Return [x, y] of the center of cell containing provided text 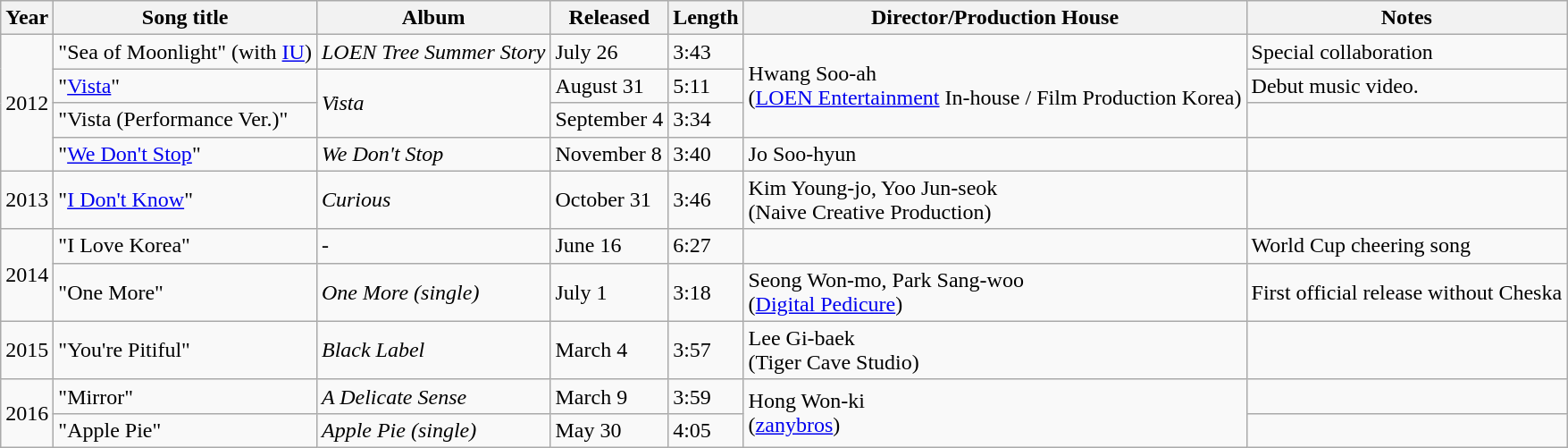
3:43 [706, 52]
Notes [1406, 18]
Hong Won-ki(zanybros) [995, 413]
2014 [27, 275]
One More (single) [433, 292]
Black Label [433, 351]
Apple Pie (single) [433, 430]
3:34 [706, 120]
3:18 [706, 292]
4:05 [706, 430]
"Vista" [186, 86]
Released [609, 18]
Kim Young-jo, Yoo Jun-seok(Naive Creative Production) [995, 200]
6:27 [706, 246]
June 16 [609, 246]
September 4 [609, 120]
November 8 [609, 154]
LOEN Tree Summer Story [433, 52]
Vista [433, 103]
3:46 [706, 200]
July 1 [609, 292]
3:59 [706, 396]
5:11 [706, 86]
- [433, 246]
Curious [433, 200]
Debut music video. [1406, 86]
Length [706, 18]
Jo Soo-hyun [995, 154]
2013 [27, 200]
"We Don't Stop" [186, 154]
"Apple Pie" [186, 430]
"Sea of Moonlight" (with IU) [186, 52]
2015 [27, 351]
2016 [27, 413]
"I Love Korea" [186, 246]
October 31 [609, 200]
Year [27, 18]
Director/Production House [995, 18]
Lee Gi-baek(Tiger Cave Studio) [995, 351]
2012 [27, 103]
"One More" [186, 292]
First official release without Cheska [1406, 292]
Hwang Soo-ah(LOEN Entertainment In-house / Film Production Korea) [995, 86]
Album [433, 18]
March 9 [609, 396]
August 31 [609, 86]
We Don't Stop [433, 154]
July 26 [609, 52]
Seong Won-mo, Park Sang-woo(Digital Pedicure) [995, 292]
Song title [186, 18]
"I Don't Know" [186, 200]
March 4 [609, 351]
World Cup cheering song [1406, 246]
"Mirror" [186, 396]
3:57 [706, 351]
Special collaboration [1406, 52]
"You're Pitiful" [186, 351]
"Vista (Performance Ver.)" [186, 120]
3:40 [706, 154]
May 30 [609, 430]
A Delicate Sense [433, 396]
